Locate the cell with the specified text and output its [x, y] center coordinate. 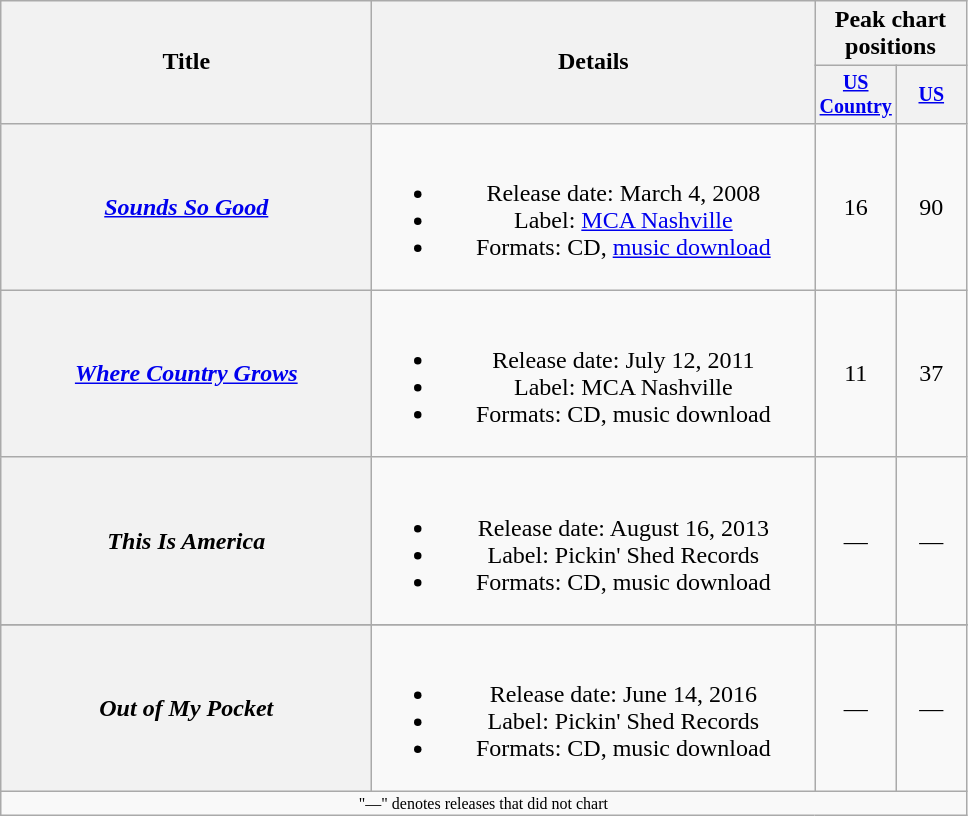
Title [186, 62]
"—" denotes releases that did not chart [484, 804]
11 [856, 374]
Release date: June 14, 2016Label: Pickin' Shed RecordsFormats: CD, music download [594, 708]
This Is America [186, 540]
Peak chartpositions [890, 34]
Sounds So Good [186, 206]
US [932, 94]
16 [856, 206]
Details [594, 62]
90 [932, 206]
Release date: July 12, 2011Label: MCA NashvilleFormats: CD, music download [594, 374]
Release date: March 4, 2008Label: MCA NashvilleFormats: CD, music download [594, 206]
Where Country Grows [186, 374]
37 [932, 374]
Out of My Pocket [186, 708]
Release date: August 16, 2013Label: Pickin' Shed RecordsFormats: CD, music download [594, 540]
US Country [856, 94]
